Identify which cell holds the provided text, then report its (X, Y) central coordinate. 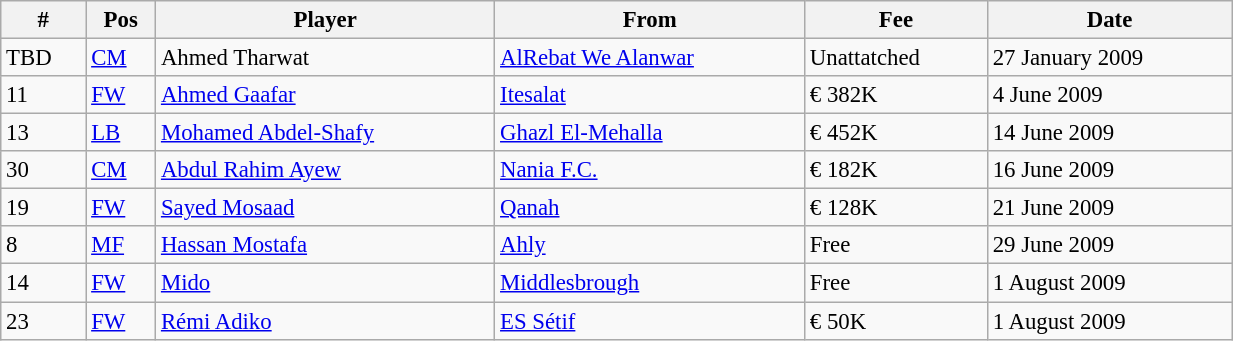
14 (44, 283)
# (44, 20)
13 (44, 133)
Itesalat (650, 95)
AlRebat We Alanwar (650, 58)
30 (44, 170)
Qanah (650, 208)
MF (121, 245)
€ 182K (896, 170)
€ 452K (896, 133)
Pos (121, 20)
From (650, 20)
LB (121, 133)
19 (44, 208)
Hassan Mostafa (326, 245)
14 June 2009 (1109, 133)
Unattatched (896, 58)
16 June 2009 (1109, 170)
4 June 2009 (1109, 95)
11 (44, 95)
€ 50K (896, 321)
ES Sétif (650, 321)
Fee (896, 20)
€ 128K (896, 208)
€ 382K (896, 95)
Ghazl El-Mehalla (650, 133)
8 (44, 245)
Mido (326, 283)
Sayed Mosaad (326, 208)
Rémi Adiko (326, 321)
Abdul Rahim Ayew (326, 170)
Mohamed Abdel-Shafy (326, 133)
27 January 2009 (1109, 58)
29 June 2009 (1109, 245)
21 June 2009 (1109, 208)
Ahmed Tharwat (326, 58)
Nania F.C. (650, 170)
TBD (44, 58)
23 (44, 321)
Middlesbrough (650, 283)
Date (1109, 20)
Player (326, 20)
Ahly (650, 245)
Ahmed Gaafar (326, 95)
